From the cell containing the given text, extract its center point as (X, Y) coordinate. 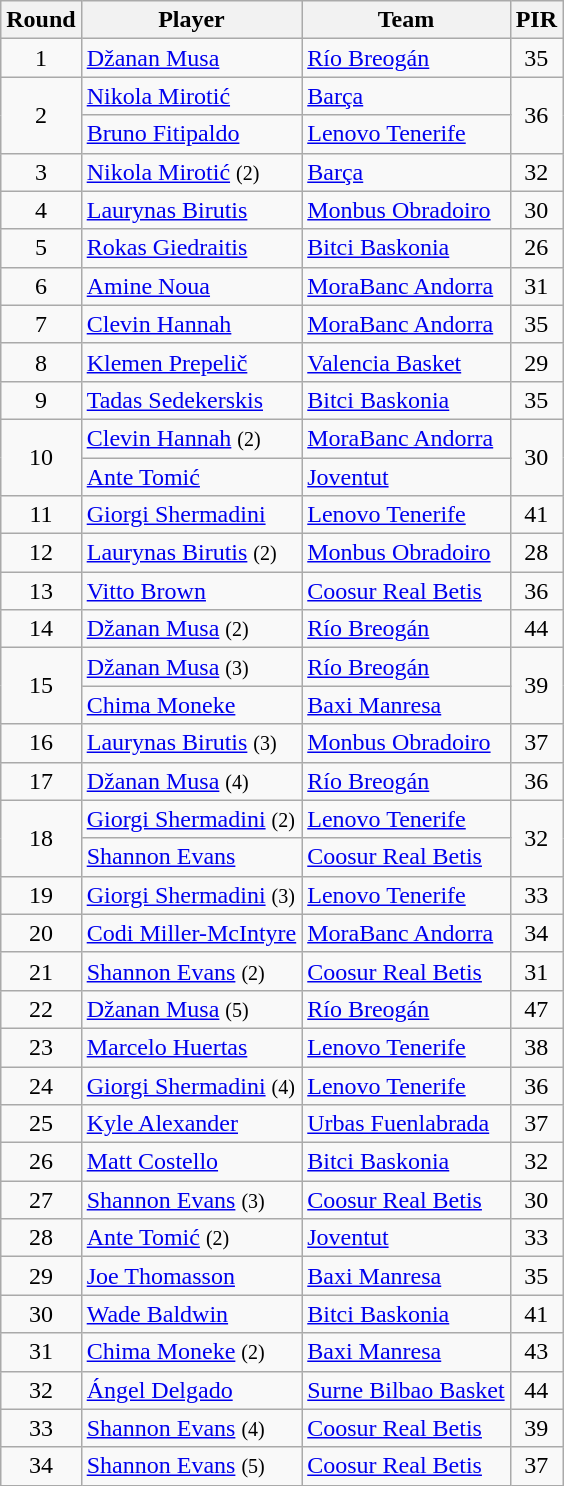
9 (41, 400)
Nikola Mirotić (2) (192, 172)
Vitto Brown (192, 591)
Shannon Evans (192, 857)
Džanan Musa (5) (192, 1009)
Nikola Mirotić (192, 96)
7 (41, 324)
24 (41, 1085)
Marcelo Huertas (192, 1047)
Giorgi Shermadini (3) (192, 895)
Chima Moneke (2) (192, 1352)
15 (41, 686)
Shannon Evans (3) (192, 1200)
Amine Noua (192, 286)
Wade Baldwin (192, 1314)
Shannon Evans (5) (192, 1466)
Rokas Giedraitis (192, 248)
3 (41, 172)
Džanan Musa (3) (192, 667)
Giorgi Shermadini (2) (192, 819)
Bruno Fitipaldo (192, 134)
14 (41, 629)
Laurynas Birutis (192, 210)
17 (41, 781)
8 (41, 362)
1 (41, 58)
19 (41, 895)
Laurynas Birutis (3) (192, 743)
Valencia Basket (406, 362)
6 (41, 286)
Klemen Prepelič (192, 362)
43 (536, 1352)
Giorgi Shermadini (4) (192, 1085)
20 (41, 933)
Džanan Musa (192, 58)
Clevin Hannah (192, 324)
38 (536, 1047)
Laurynas Birutis (2) (192, 553)
Clevin Hannah (2) (192, 438)
Shannon Evans (2) (192, 971)
Džanan Musa (2) (192, 629)
Ante Tomić (192, 477)
22 (41, 1009)
21 (41, 971)
Shannon Evans (4) (192, 1428)
16 (41, 743)
Kyle Alexander (192, 1124)
10 (41, 457)
12 (41, 553)
Chima Moneke (192, 705)
2 (41, 115)
Ante Tomić (2) (192, 1238)
5 (41, 248)
4 (41, 210)
Surne Bilbao Basket (406, 1390)
Joe Thomasson (192, 1276)
Džanan Musa (4) (192, 781)
18 (41, 838)
Ángel Delgado (192, 1390)
23 (41, 1047)
47 (536, 1009)
PIR (536, 20)
25 (41, 1124)
Round (41, 20)
Matt Costello (192, 1162)
Giorgi Shermadini (192, 515)
13 (41, 591)
Team (406, 20)
Urbas Fuenlabrada (406, 1124)
Player (192, 20)
27 (41, 1200)
Tadas Sedekerskis (192, 400)
11 (41, 515)
Codi Miller-McIntyre (192, 933)
